Find where the given text appears and provide that cell's center as (X, Y) coordinate. 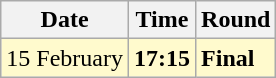
Time (162, 20)
Date (65, 20)
15 February (65, 58)
17:15 (162, 58)
Final (236, 58)
Round (236, 20)
